From the cell containing the given text, extract its center point as (x, y) coordinate. 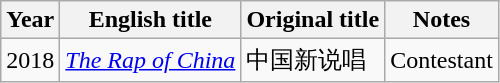
The Rap of China (150, 60)
English title (150, 20)
Original title (313, 20)
Notes (442, 20)
2018 (30, 60)
中国新说唱 (313, 60)
Year (30, 20)
Contestant (442, 60)
